Detect which cell encompasses the target text, then output its [X, Y] center coordinate. 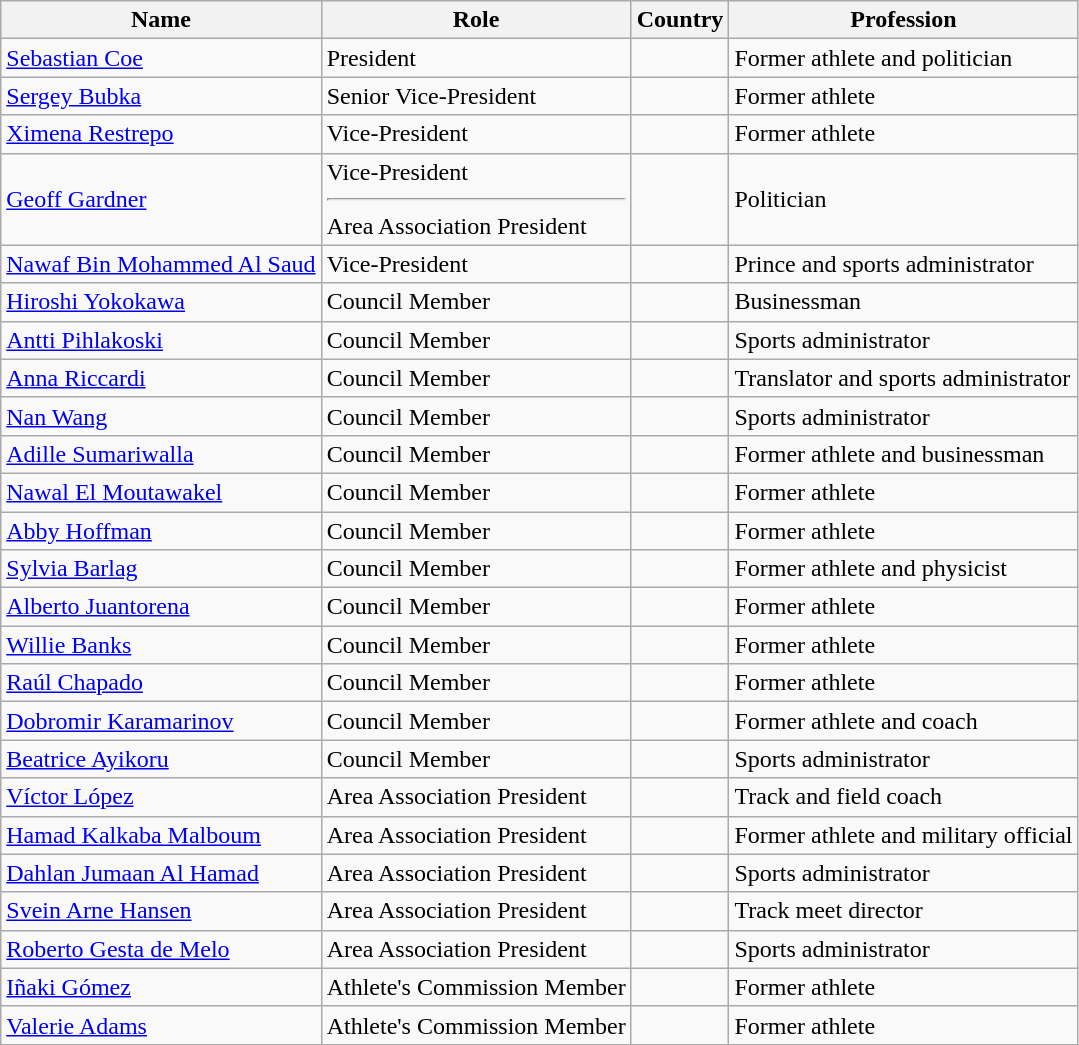
Alberto Juantorena [161, 607]
Senior Vice-President [476, 96]
Former athlete and coach [904, 721]
Dobromir Karamarinov [161, 721]
Anna Riccardi [161, 378]
Former athlete and businessman [904, 454]
Iñaki Gómez [161, 987]
Hamad Kalkaba Malboum [161, 835]
Former athlete and physicist [904, 569]
Adille Sumariwalla [161, 454]
Sylvia Barlag [161, 569]
Nan Wang [161, 416]
Víctor López [161, 797]
Sergey Bubka [161, 96]
Abby Hoffman [161, 531]
Geoff Gardner [161, 199]
Track and field coach [904, 797]
Country [680, 20]
Roberto Gesta de Melo [161, 949]
Ximena Restrepo [161, 134]
Role [476, 20]
Former athlete and military official [904, 835]
Translator and sports administrator [904, 378]
Profession [904, 20]
Antti Pihlakoski [161, 340]
Willie Banks [161, 645]
President [476, 58]
Businessman [904, 302]
Nawal El Moutawakel [161, 492]
Sebastian Coe [161, 58]
Svein Arne Hansen [161, 911]
Prince and sports administrator [904, 264]
Vice-PresidentArea Association President [476, 199]
Former athlete and politician [904, 58]
Name [161, 20]
Nawaf Bin Mohammed Al Saud [161, 264]
Track meet director [904, 911]
Valerie Adams [161, 1025]
Politician [904, 199]
Raúl Chapado [161, 683]
Hiroshi Yokokawa [161, 302]
Beatrice Ayikoru [161, 759]
Dahlan Jumaan Al Hamad [161, 873]
